Detect which cell encompasses the target text, then output its (X, Y) center coordinate. 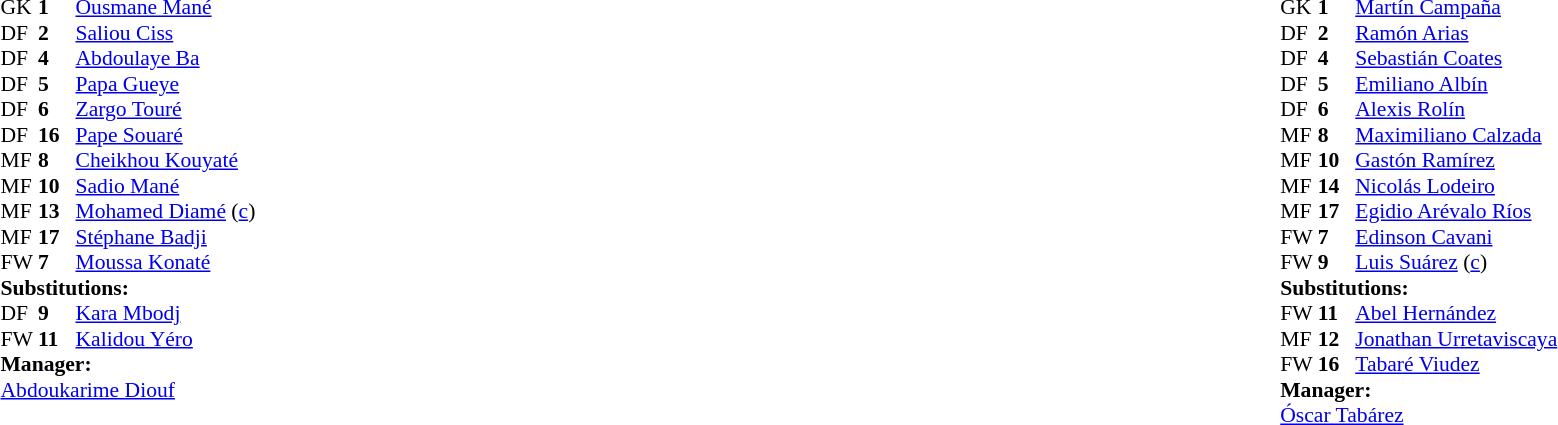
Egidio Arévalo Ríos (1456, 211)
Abdoukarime Diouf (128, 390)
Luis Suárez (c) (1456, 263)
Kalidou Yéro (166, 339)
Sadio Mané (166, 186)
Sebastián Coates (1456, 59)
Jonathan Urretaviscaya (1456, 339)
Abel Hernández (1456, 313)
Ramón Arias (1456, 33)
Zargo Touré (166, 109)
Mohamed Diamé (c) (166, 211)
Kara Mbodj (166, 313)
Stéphane Badji (166, 237)
13 (57, 211)
Alexis Rolín (1456, 109)
Abdoulaye Ba (166, 59)
Cheikhou Kouyaté (166, 161)
Edinson Cavani (1456, 237)
Saliou Ciss (166, 33)
12 (1337, 339)
Papa Gueye (166, 84)
Gastón Ramírez (1456, 161)
Nicolás Lodeiro (1456, 186)
Maximiliano Calzada (1456, 135)
Emiliano Albín (1456, 84)
Tabaré Viudez (1456, 365)
14 (1337, 186)
Moussa Konaté (166, 263)
Pape Souaré (166, 135)
